Return [X, Y] of the center of cell containing provided text 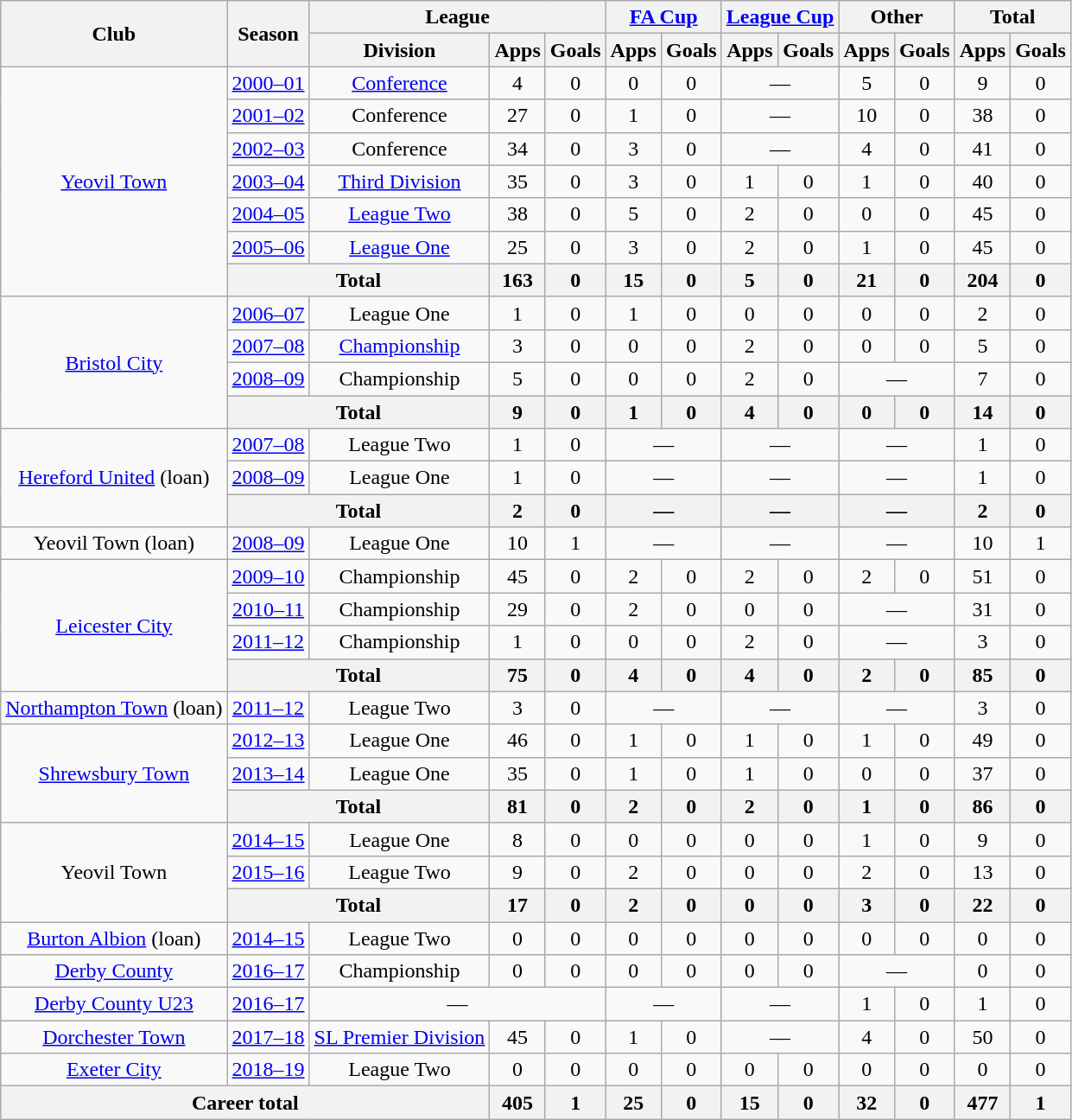
13 [982, 872]
Club [114, 34]
204 [982, 280]
17 [517, 905]
Leicester City [114, 626]
21 [866, 280]
Third Division [399, 181]
51 [982, 576]
Shrewsbury Town [114, 773]
405 [517, 1103]
League Cup [780, 17]
2010–11 [268, 609]
SL Premier Division [399, 1037]
49 [982, 741]
34 [517, 149]
2012–13 [268, 741]
Exeter City [114, 1070]
40 [982, 181]
Bristol City [114, 362]
Season [268, 34]
2001–02 [268, 116]
2000–01 [268, 83]
50 [982, 1037]
37 [982, 773]
Other [897, 17]
86 [982, 806]
22 [982, 905]
7 [982, 379]
27 [517, 116]
163 [517, 280]
Dorchester Town [114, 1037]
2005–06 [268, 247]
2017–18 [268, 1037]
League [458, 17]
41 [982, 149]
46 [517, 741]
Northampton Town (loan) [114, 708]
2006–07 [268, 313]
2002–03 [268, 149]
81 [517, 806]
FA Cup [663, 17]
2003–04 [268, 181]
75 [517, 675]
29 [517, 609]
2018–19 [268, 1070]
Derby County U23 [114, 1004]
85 [982, 675]
Yeovil Town (loan) [114, 544]
477 [982, 1103]
2015–16 [268, 872]
Derby County [114, 971]
31 [982, 609]
Career total [245, 1103]
Burton Albion (loan) [114, 938]
2004–05 [268, 214]
8 [517, 839]
32 [866, 1103]
Division [399, 50]
2013–14 [268, 773]
2009–10 [268, 576]
Hereford United (loan) [114, 478]
14 [982, 412]
